Provide the (X, Y) coordinate of the cell's center where the given text is located.  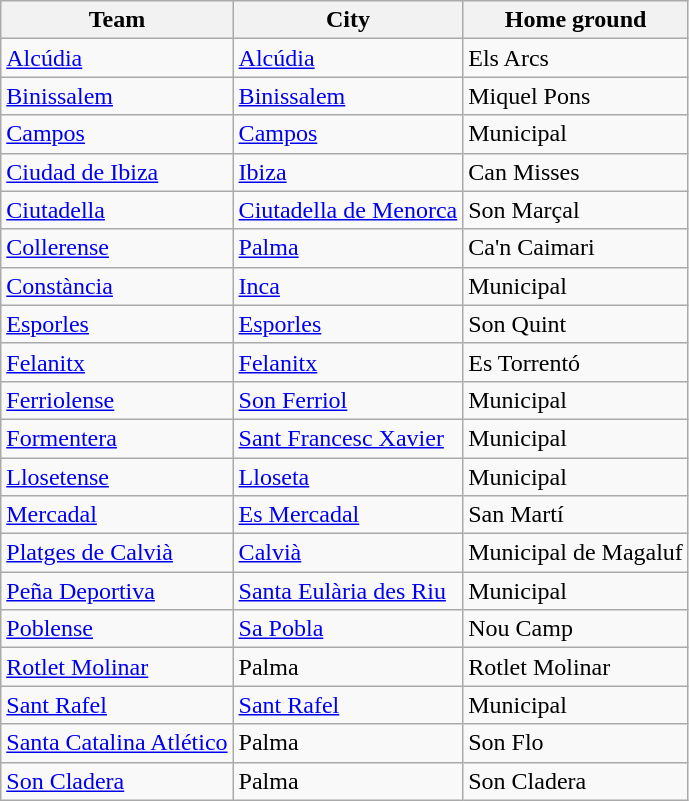
Santa Eulària des Riu (348, 591)
Collerense (117, 248)
Ciutadella (117, 210)
Lloseta (348, 477)
Ferriolense (117, 400)
Llosetense (117, 477)
City (348, 20)
Inca (348, 286)
Calvià (348, 553)
Team (117, 20)
Es Torrentó (576, 362)
Sa Pobla (348, 629)
Santa Catalina Atlético (117, 743)
Peña Deportiva (117, 591)
Municipal de Magaluf (576, 553)
San Martí (576, 515)
Nou Camp (576, 629)
Mercadal (117, 515)
Es Mercadal (348, 515)
Son Flo (576, 743)
Els Arcs (576, 58)
Miquel Pons (576, 96)
Son Quint (576, 324)
Sant Francesc Xavier (348, 438)
Ciudad de Ibiza (117, 172)
Home ground (576, 20)
Constància (117, 286)
Ca'n Caimari (576, 248)
Formentera (117, 438)
Ibiza (348, 172)
Ciutadella de Menorca (348, 210)
Can Misses (576, 172)
Son Ferriol (348, 400)
Platges de Calvià (117, 553)
Son Marçal (576, 210)
Poblense (117, 629)
